Extract the [X, Y] coordinate from the center of the cell holding the provided text.  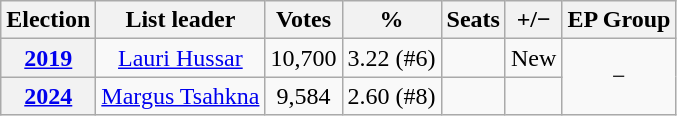
Votes [304, 20]
% [392, 20]
EP Group [619, 20]
2019 [48, 58]
2.60 (#8) [392, 96]
New [533, 58]
Margus Tsahkna [180, 96]
9,584 [304, 96]
Seats [473, 20]
List leader [180, 20]
2024 [48, 96]
3.22 (#6) [392, 58]
Election [48, 20]
Lauri Hussar [180, 58]
− [619, 77]
+/− [533, 20]
10,700 [304, 58]
